Identify which cell holds the provided text, then report its (X, Y) central coordinate. 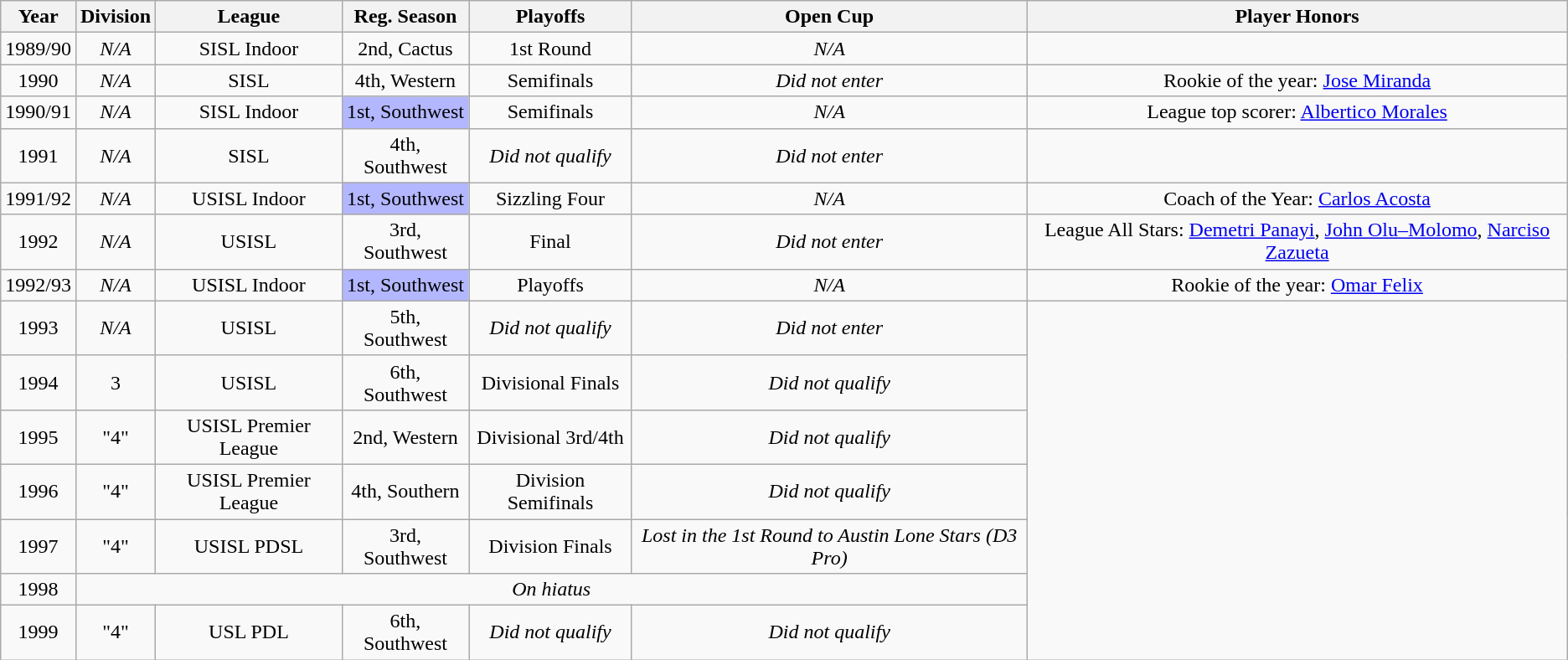
On hiatus (551, 590)
1990/91 (39, 112)
1992 (39, 241)
4th, Southwest (405, 156)
Rookie of the year: Omar Felix (1297, 285)
League (250, 17)
Division Semifinals (551, 491)
1st Round (551, 49)
2nd, Western (405, 437)
Coach of the Year: Carlos Acosta (1297, 199)
1995 (39, 437)
Divisional Finals (551, 382)
1996 (39, 491)
Divisional 3rd/4th (551, 437)
1991/92 (39, 199)
4th, Southern (405, 491)
1990 (39, 80)
Lost in the 1st Round to Austin Lone Stars (D3 Pro) (829, 546)
Division Finals (551, 546)
League All Stars: Demetri Panayi, John Olu–Molomo, Narciso Zazueta (1297, 241)
Division (116, 17)
League top scorer: Albertico Morales (1297, 112)
Final (551, 241)
Rookie of the year: Jose Miranda (1297, 80)
USL PDL (250, 633)
1997 (39, 546)
4th, Western (405, 80)
3 (116, 382)
1998 (39, 590)
Open Cup (829, 17)
1993 (39, 328)
1992/93 (39, 285)
1999 (39, 633)
Year (39, 17)
1994 (39, 382)
Sizzling Four (551, 199)
Player Honors (1297, 17)
USISL PDSL (250, 546)
5th, Southwest (405, 328)
1991 (39, 156)
2nd, Cactus (405, 49)
1989/90 (39, 49)
Reg. Season (405, 17)
